Provide the [X, Y] coordinate of the cell's center where the given text is located.  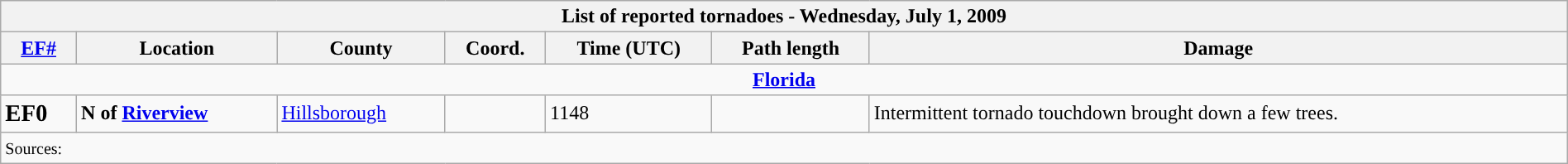
List of reported tornadoes - Wednesday, July 1, 2009 [784, 17]
EF# [39, 48]
County [361, 48]
Location [177, 48]
Damage [1218, 48]
EF0 [39, 113]
Time (UTC) [629, 48]
1148 [629, 113]
Florida [784, 80]
Hillsborough [361, 113]
Sources: [784, 147]
Intermittent tornado touchdown brought down a few trees. [1218, 113]
Path length [791, 48]
Coord. [495, 48]
N of Riverview [177, 113]
